From the cell containing the given text, extract its center point as [X, Y] coordinate. 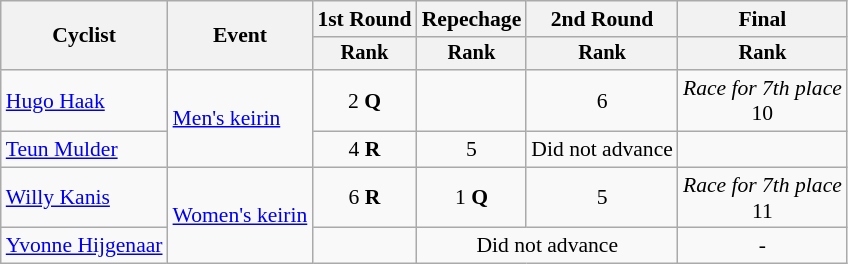
Hugo Haak [84, 100]
2 Q [364, 100]
Cyclist [84, 36]
6 [602, 100]
6 R [364, 198]
Teun Mulder [84, 150]
- [762, 246]
1 Q [472, 198]
Final [762, 19]
Yvonne Hijgenaar [84, 246]
1st Round [364, 19]
Race for 7th place11 [762, 198]
2nd Round [602, 19]
Race for 7th place10 [762, 100]
Women's keirin [240, 216]
Men's keirin [240, 118]
Event [240, 36]
Repechage [472, 19]
4 R [364, 150]
Willy Kanis [84, 198]
